Identify which cell holds the provided text, then report its (X, Y) central coordinate. 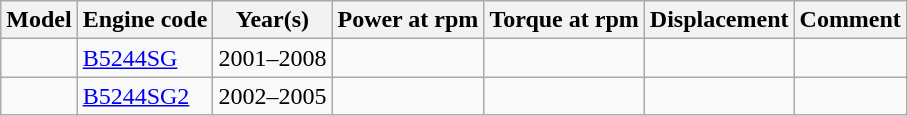
Displacement (719, 20)
B5244SG (145, 58)
Power at rpm (408, 20)
2002–2005 (272, 96)
Comment (850, 20)
Year(s) (272, 20)
Model (39, 20)
Engine code (145, 20)
B5244SG2 (145, 96)
Torque at rpm (564, 20)
2001–2008 (272, 58)
